Detect which cell encompasses the target text, then output its [X, Y] center coordinate. 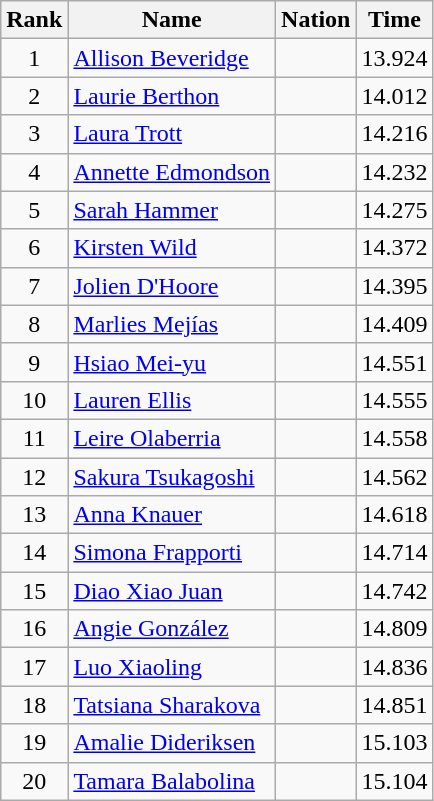
Laura Trott [172, 134]
14.555 [394, 400]
6 [34, 248]
Marlies Mejías [172, 324]
3 [34, 134]
Name [172, 20]
Lauren Ellis [172, 400]
13.924 [394, 58]
Sarah Hammer [172, 210]
Tamara Balabolina [172, 781]
Luo Xiaoling [172, 667]
Tatsiana Sharakova [172, 705]
14.409 [394, 324]
2 [34, 96]
8 [34, 324]
Diao Xiao Juan [172, 591]
14.618 [394, 515]
10 [34, 400]
12 [34, 477]
4 [34, 172]
11 [34, 438]
14.714 [394, 553]
Jolien D'Hoore [172, 286]
Annette Edmondson [172, 172]
18 [34, 705]
14.851 [394, 705]
14.742 [394, 591]
15.104 [394, 781]
14.836 [394, 667]
14.012 [394, 96]
Nation [316, 20]
Simona Frapporti [172, 553]
Rank [34, 20]
Time [394, 20]
14.558 [394, 438]
15 [34, 591]
Anna Knauer [172, 515]
14.372 [394, 248]
17 [34, 667]
14.275 [394, 210]
Hsiao Mei-yu [172, 362]
Amalie Dideriksen [172, 743]
Angie González [172, 629]
Sakura Tsukagoshi [172, 477]
Laurie Berthon [172, 96]
14.562 [394, 477]
15.103 [394, 743]
16 [34, 629]
14.551 [394, 362]
9 [34, 362]
5 [34, 210]
14.232 [394, 172]
20 [34, 781]
1 [34, 58]
7 [34, 286]
Kirsten Wild [172, 248]
Leire Olaberria [172, 438]
14 [34, 553]
14.809 [394, 629]
14.395 [394, 286]
Allison Beveridge [172, 58]
19 [34, 743]
13 [34, 515]
14.216 [394, 134]
